Find where the given text appears and provide that cell's center as [x, y] coordinate. 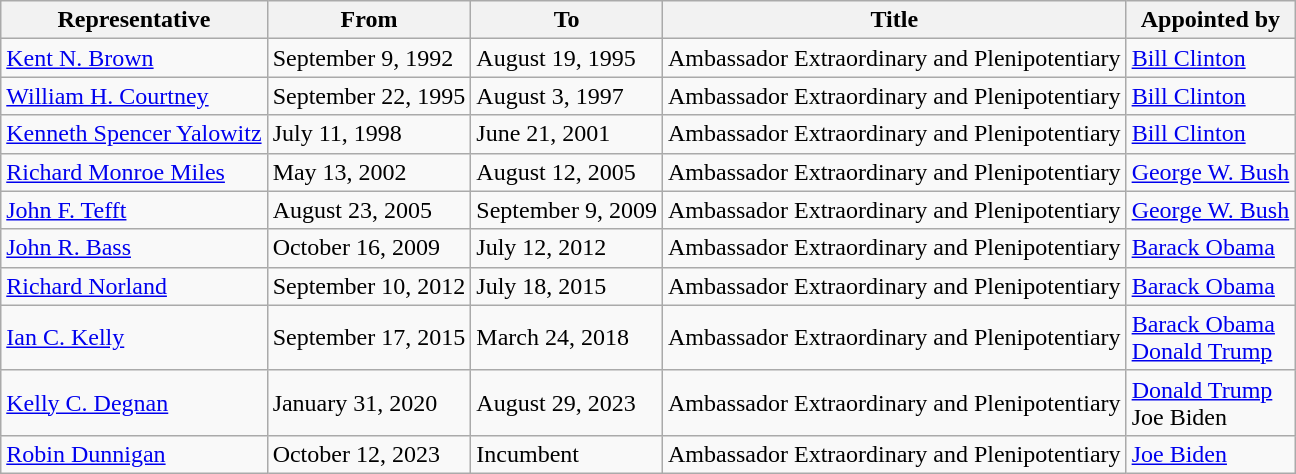
September 9, 2009 [567, 210]
Donald TrumpJoe Biden [1210, 402]
William H. Courtney [134, 96]
January 31, 2020 [369, 402]
August 23, 2005 [369, 210]
September 17, 2015 [369, 338]
Joe Biden [1210, 454]
Barack ObamaDonald Trump [1210, 338]
October 12, 2023 [369, 454]
August 19, 1995 [567, 58]
Kent N. Brown [134, 58]
To [567, 20]
May 13, 2002 [369, 172]
September 22, 1995 [369, 96]
Richard Monroe Miles [134, 172]
Incumbent [567, 454]
Richard Norland [134, 286]
July 11, 1998 [369, 134]
June 21, 2001 [567, 134]
October 16, 2009 [369, 248]
July 12, 2012 [567, 248]
September 9, 1992 [369, 58]
John F. Tefft [134, 210]
Robin Dunnigan [134, 454]
July 18, 2015 [567, 286]
Appointed by [1210, 20]
August 3, 1997 [567, 96]
September 10, 2012 [369, 286]
Representative [134, 20]
From [369, 20]
August 12, 2005 [567, 172]
Title [894, 20]
Kenneth Spencer Yalowitz [134, 134]
Ian C. Kelly [134, 338]
August 29, 2023 [567, 402]
March 24, 2018 [567, 338]
John R. Bass [134, 248]
Kelly C. Degnan [134, 402]
